For the text-containing cell, return its midpoint in [X, Y] coordinate format. 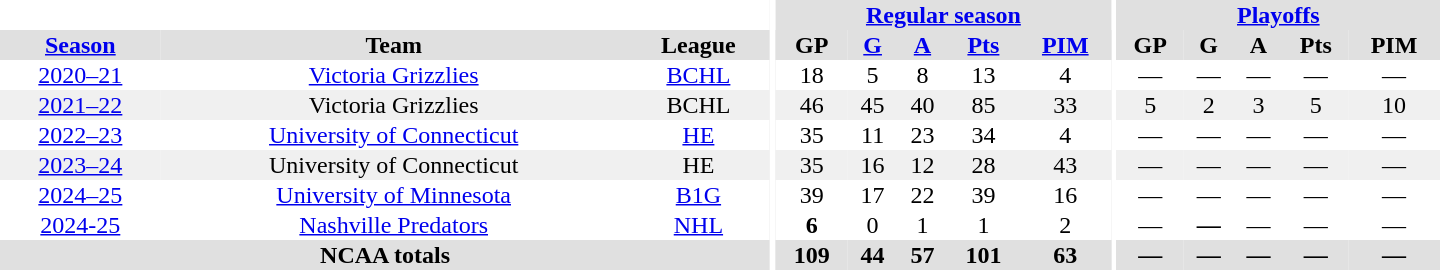
11 [873, 135]
40 [923, 105]
57 [923, 255]
2021–22 [80, 105]
2022–23 [80, 135]
8 [923, 75]
NCAA totals [385, 255]
23 [923, 135]
0 [873, 225]
63 [1065, 255]
34 [983, 135]
13 [983, 75]
Team [394, 45]
10 [1394, 105]
12 [923, 165]
University of Minnesota [394, 195]
2024-25 [80, 225]
101 [983, 255]
45 [873, 105]
17 [873, 195]
B1G [698, 195]
85 [983, 105]
18 [812, 75]
Season [80, 45]
28 [983, 165]
43 [1065, 165]
109 [812, 255]
6 [812, 225]
46 [812, 105]
22 [923, 195]
44 [873, 255]
2020–21 [80, 75]
NHL [698, 225]
Nashville Predators [394, 225]
2024–25 [80, 195]
Regular season [944, 15]
33 [1065, 105]
League [698, 45]
3 [1259, 105]
2023–24 [80, 165]
Playoffs [1278, 15]
